Provide the (x, y) coordinate of the cell's center where the given text is located.  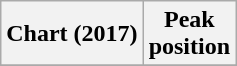
Peak position (189, 34)
Chart (2017) (72, 34)
